Determine the [X, Y] coordinate at the center of the cell enclosing the given text.  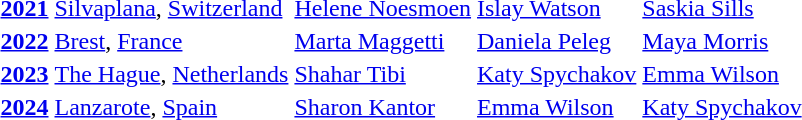
Shahar Tibi [383, 74]
Brest, France [172, 41]
The Hague, Netherlands [172, 74]
Daniela Peleg [557, 41]
Katy Spychakov [557, 74]
Marta Maggetti [383, 41]
